Find where the given text appears and provide that cell's center as [X, Y] coordinate. 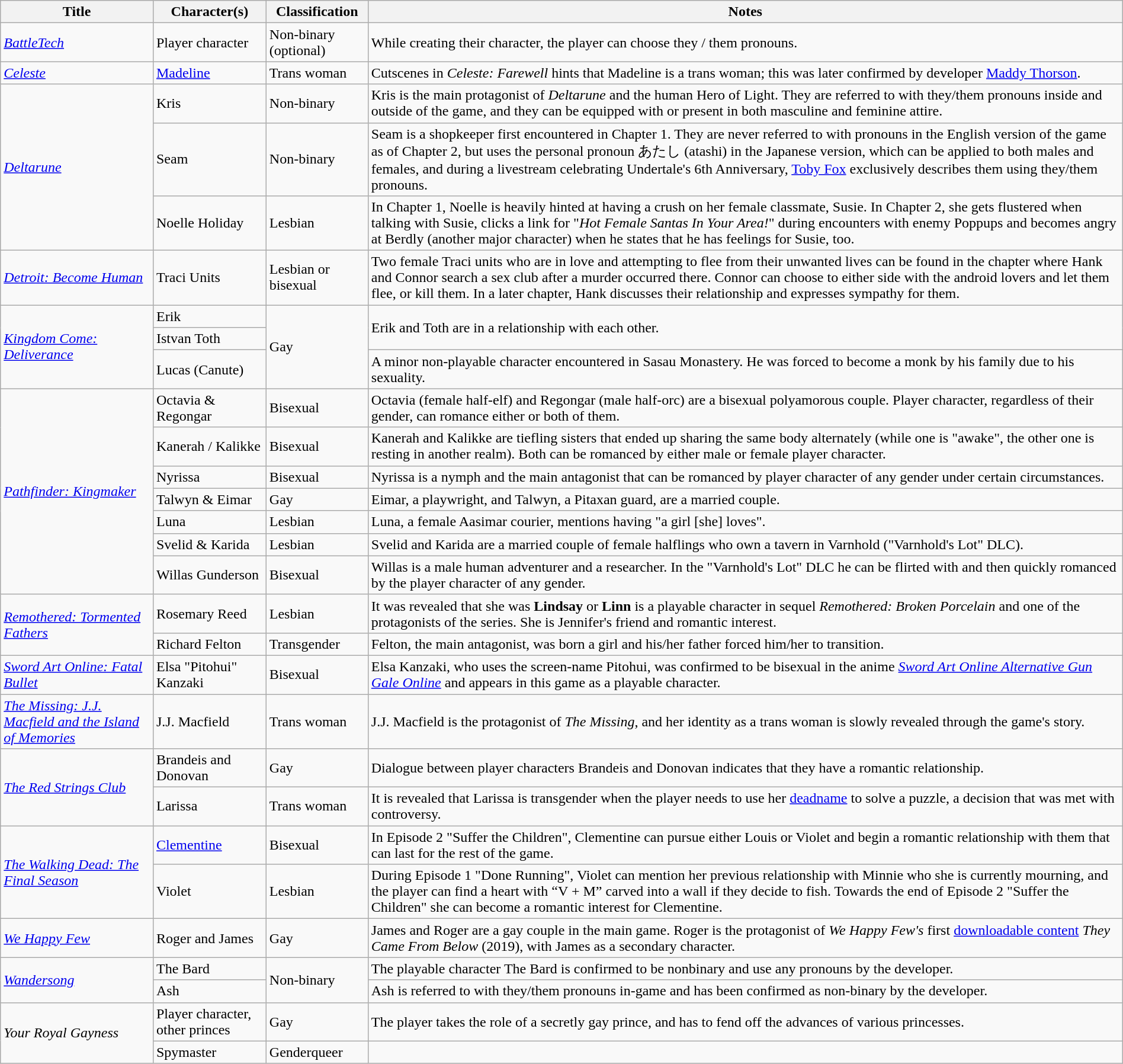
Noelle Holiday [210, 223]
The Missing: J.J. Macfield and the Island of Memories [77, 722]
Nyrissa [210, 477]
Dialogue between player characters Brandeis and Donovan indicates that they have a romantic relationship. [745, 768]
The Red Strings Club [77, 787]
Roger and James [210, 938]
Player character, other princes [210, 1021]
The Bard [210, 969]
Non-binary (optional) [317, 43]
Elsa "Pitohui" Kanzaki [210, 674]
Classification [317, 12]
Violet [210, 892]
We Happy Few [77, 938]
Player character [210, 43]
Your Royal Gayness [77, 1033]
The playable character The Bard is confirmed to be nonbinary and use any pronouns by the developer. [745, 969]
Rosemary Reed [210, 614]
Character(s) [210, 12]
J.J. Macfield [210, 722]
Lucas (Canute) [210, 370]
BattleTech [77, 43]
Pathfinder: Kingmaker [77, 492]
Svelid and Karida are a married couple of female halflings who own a tavern in Varnhold ("Varnhold's Lot" DLC). [745, 544]
Notes [745, 12]
Clementine [210, 845]
Erik [210, 316]
Remothered: Tormented Fathers [77, 624]
Istvan Toth [210, 339]
J.J. Macfield is the protagonist of The Missing, and her identity as a trans woman is slowly revealed through the game's story. [745, 722]
Ash [210, 991]
Ash is referred to with they/them pronouns in-game and has been confirmed as non-binary by the developer. [745, 991]
Luna, a female Aasimar courier, mentions having "a girl [she] loves". [745, 522]
Talwyn & Eimar [210, 499]
The player takes the role of a secretly gay prince, and has to fend off the advances of various princesses. [745, 1021]
Celeste [77, 73]
Cutscenes in Celeste: Farewell hints that Madeline is a trans woman; this was later confirmed by developer Maddy Thorson. [745, 73]
Transgender [317, 644]
Brandeis and Donovan [210, 768]
Madeline [210, 73]
Larissa [210, 807]
Genderqueer [317, 1052]
Kris [210, 103]
Svelid & Karida [210, 544]
Seam [210, 159]
Felton, the main antagonist, was born a girl and his/her father forced him/her to transition. [745, 644]
Eimar, a playwright, and Talwyn, a Pitaxan guard, are a married couple. [745, 499]
The Walking Dead: The Final Season [77, 872]
Wandersong [77, 980]
Sword Art Online: Fatal Bullet [77, 674]
Luna [210, 522]
Octavia & Regongar [210, 408]
A minor non-playable character encountered in Sasau Monastery. He was forced to become a monk by his family due to his sexuality. [745, 370]
Kanerah / Kalikke [210, 447]
Lesbian or bisexual [317, 278]
Spymaster [210, 1052]
Willas Gunderson [210, 575]
Richard Felton [210, 644]
Kingdom Come: Deliverance [77, 347]
Deltarune [77, 167]
Traci Units [210, 278]
Nyrissa is a nymph and the main antagonist that can be romanced by player character of any gender under certain circumstances. [745, 477]
Detroit: Become Human [77, 278]
It is revealed that Larissa is transgender when the player needs to use her deadname to solve a puzzle, a decision that was met with controversy. [745, 807]
Erik and Toth are in a relationship with each other. [745, 328]
While creating their character, the player can choose they / them pronouns. [745, 43]
Title [77, 12]
